Scan for the cell matching the given text and deliver its [x, y] coordinate at center. 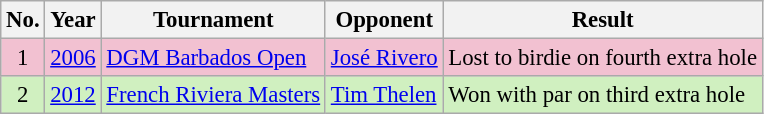
Won with par on third extra hole [602, 95]
2012 [73, 95]
José Rivero [384, 58]
French Riviera Masters [213, 95]
Tim Thelen [384, 95]
No. [23, 20]
DGM Barbados Open [213, 58]
2 [23, 95]
Tournament [213, 20]
Result [602, 20]
Year [73, 20]
Opponent [384, 20]
1 [23, 58]
2006 [73, 58]
Lost to birdie on fourth extra hole [602, 58]
